Extract the [X, Y] coordinate from the center of the cell holding the provided text.  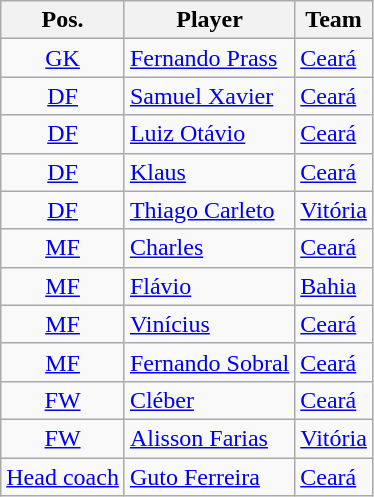
Alisson Farias [209, 438]
GK [63, 58]
Fernando Sobral [209, 362]
Guto Ferreira [209, 477]
Thiago Carleto [209, 210]
Cléber [209, 400]
Vinícius [209, 324]
Player [209, 20]
Head coach [63, 477]
Charles [209, 248]
Samuel Xavier [209, 96]
Pos. [63, 20]
Fernando Prass [209, 58]
Flávio [209, 286]
Luiz Otávio [209, 134]
Bahia [334, 286]
Team [334, 20]
Klaus [209, 172]
